From the cell containing the given text, extract its center point as [X, Y] coordinate. 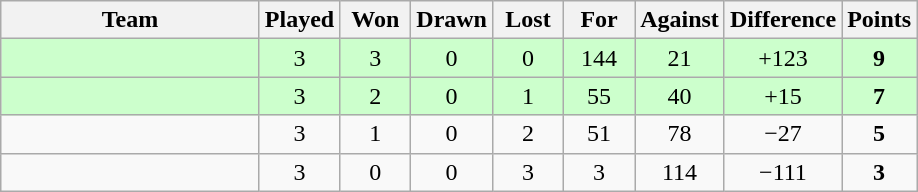
Played [299, 20]
144 [600, 58]
−27 [782, 134]
−111 [782, 172]
5 [880, 134]
+15 [782, 96]
For [600, 20]
Team [130, 20]
51 [600, 134]
55 [600, 96]
9 [880, 58]
Points [880, 20]
Drawn [452, 20]
Against [680, 20]
114 [680, 172]
Won [376, 20]
+123 [782, 58]
7 [880, 96]
21 [680, 58]
40 [680, 96]
Lost [528, 20]
Difference [782, 20]
78 [680, 134]
